Identify which cell holds the provided text, then report its (x, y) central coordinate. 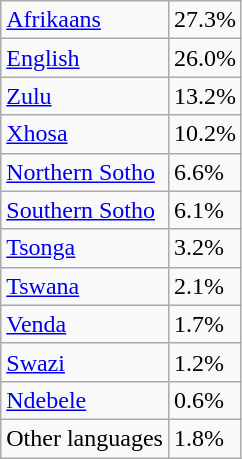
Tswana (85, 286)
1.2% (204, 362)
27.3% (204, 20)
2.1% (204, 286)
6.6% (204, 172)
Northern Sotho (85, 172)
6.1% (204, 210)
Other languages (85, 438)
Southern Sotho (85, 210)
Afrikaans (85, 20)
Swazi (85, 362)
13.2% (204, 96)
Tsonga (85, 248)
Zulu (85, 96)
3.2% (204, 248)
Xhosa (85, 134)
1.8% (204, 438)
1.7% (204, 324)
26.0% (204, 58)
Ndebele (85, 400)
Venda (85, 324)
English (85, 58)
0.6% (204, 400)
10.2% (204, 134)
